Return the [X, Y] coordinate for the center point of the cell that contains the specified text.  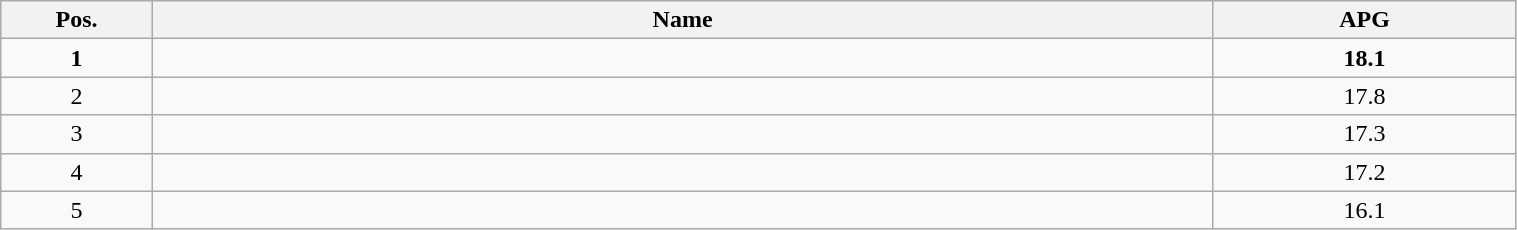
17.2 [1364, 172]
17.8 [1364, 96]
2 [77, 96]
1 [77, 58]
4 [77, 172]
17.3 [1364, 134]
3 [77, 134]
APG [1364, 20]
16.1 [1364, 210]
18.1 [1364, 58]
5 [77, 210]
Name [682, 20]
Pos. [77, 20]
